Scan for the cell matching the given text and deliver its (x, y) coordinate at center. 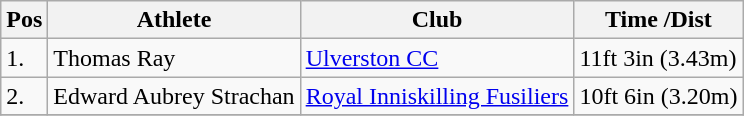
Pos (24, 20)
1. (24, 58)
Time /Dist (658, 20)
Edward Aubrey Strachan (174, 96)
10ft 6in (3.20m) (658, 96)
2. (24, 96)
Athlete (174, 20)
Club (437, 20)
11ft 3in (3.43m) (658, 58)
Royal Inniskilling Fusiliers (437, 96)
Thomas Ray (174, 58)
Ulverston CC (437, 58)
